Search for the cell housing the specified text and yield its (x, y) center coordinate. 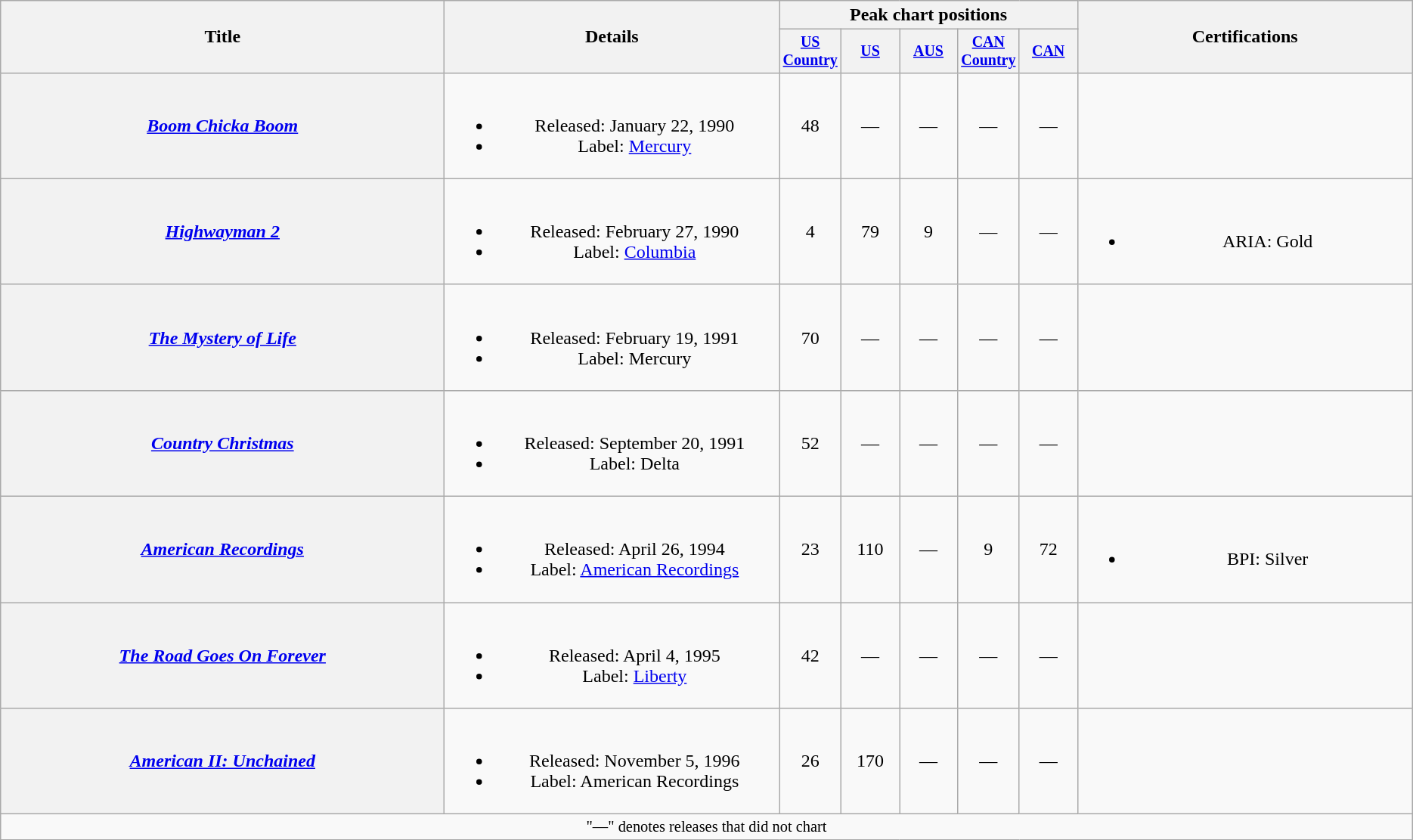
Released: April 4, 1995Label: Liberty (612, 656)
110 (871, 550)
70 (810, 337)
Highwayman 2 (222, 231)
Released: February 27, 1990Label: Columbia (612, 231)
Released: September 20, 1991Label: Delta (612, 443)
Released: April 26, 1994Label: American Recordings (612, 550)
170 (871, 761)
American Recordings (222, 550)
US (871, 51)
Released: November 5, 1996Label: American Recordings (612, 761)
Title (222, 37)
52 (810, 443)
42 (810, 656)
"—" denotes releases that did not chart (706, 827)
Peak chart positions (928, 15)
Released: January 22, 1990Label: Mercury (612, 126)
Boom Chicka Boom (222, 126)
26 (810, 761)
Released: February 19, 1991Label: Mercury (612, 337)
Details (612, 37)
US Country (810, 51)
72 (1048, 550)
CAN (1048, 51)
23 (810, 550)
BPI: Silver (1244, 550)
Country Christmas (222, 443)
79 (871, 231)
ARIA: Gold (1244, 231)
CAN Country (988, 51)
The Road Goes On Forever (222, 656)
American II: Unchained (222, 761)
AUS (928, 51)
Certifications (1244, 37)
4 (810, 231)
48 (810, 126)
The Mystery of Life (222, 337)
